Extract the [X, Y] coordinate from the center of the cell holding the provided text.  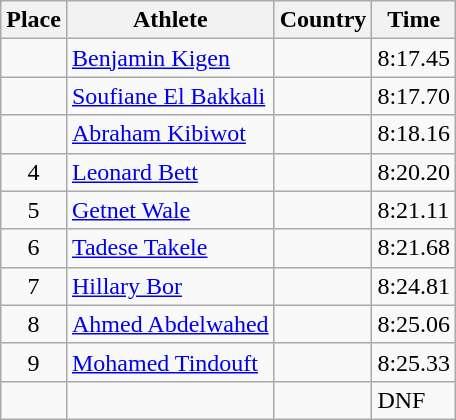
Leonard Bett [170, 172]
4 [34, 172]
8:20.20 [414, 172]
8:17.45 [414, 58]
7 [34, 286]
6 [34, 248]
Ahmed Abdelwahed [170, 324]
8:24.81 [414, 286]
Time [414, 20]
8:17.70 [414, 96]
Tadese Takele [170, 248]
8:21.68 [414, 248]
8:25.06 [414, 324]
8:25.33 [414, 362]
8 [34, 324]
Hillary Bor [170, 286]
DNF [414, 400]
Mohamed Tindouft [170, 362]
Benjamin Kigen [170, 58]
8:21.11 [414, 210]
Place [34, 20]
5 [34, 210]
Abraham Kibiwot [170, 134]
8:18.16 [414, 134]
Getnet Wale [170, 210]
Country [323, 20]
9 [34, 362]
Soufiane El Bakkali [170, 96]
Athlete [170, 20]
